From the cell containing the given text, extract its center point as [X, Y] coordinate. 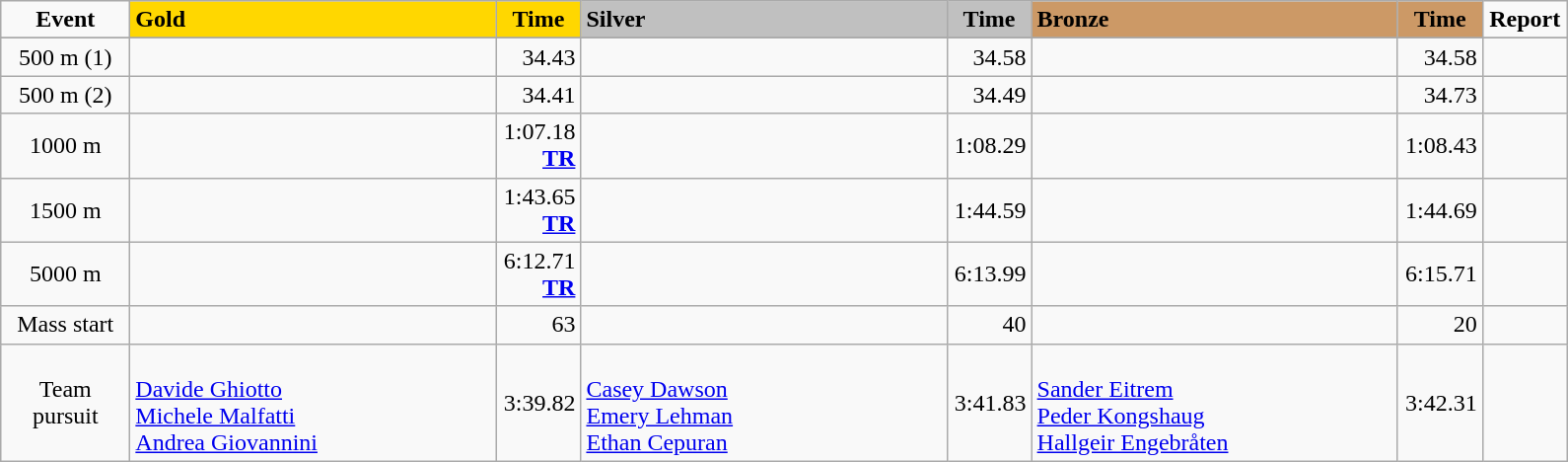
Gold [314, 20]
Bronze [1215, 20]
Davide GhiottoMichele MalfattiAndrea Giovannini [314, 403]
6:12.71TR [538, 274]
40 [989, 325]
34.41 [538, 95]
Event [65, 20]
1000 m [65, 146]
63 [538, 325]
1:07.18TR [538, 146]
Team pursuit [65, 403]
Mass start [65, 325]
6:13.99 [989, 274]
Report [1525, 20]
1:44.69 [1440, 209]
500 m (2) [65, 95]
20 [1440, 325]
Sander EitremPeder KongshaugHallgeir Engebråten [1215, 403]
3:39.82 [538, 403]
Silver [763, 20]
34.49 [989, 95]
1:08.43 [1440, 146]
1:44.59 [989, 209]
34.43 [538, 57]
6:15.71 [1440, 274]
3:41.83 [989, 403]
5000 m [65, 274]
1500 m [65, 209]
3:42.31 [1440, 403]
1:08.29 [989, 146]
34.73 [1440, 95]
Casey DawsonEmery LehmanEthan Cepuran [763, 403]
1:43.65TR [538, 209]
500 m (1) [65, 57]
